Search for the cell housing the specified text and yield its [X, Y] center coordinate. 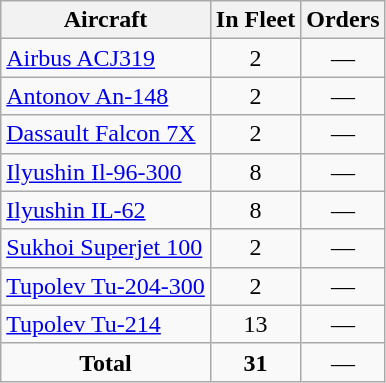
Tupolev Tu-204-300 [106, 286]
Ilyushin Il-96-300 [106, 172]
31 [255, 362]
Aircraft [106, 20]
In Fleet [255, 20]
Sukhoi Superjet 100 [106, 248]
Antonov An-148 [106, 96]
Orders [343, 20]
Dassault Falcon 7X [106, 134]
Airbus ACJ319 [106, 58]
Total [106, 362]
Ilyushin IL-62 [106, 210]
13 [255, 324]
Tupolev Tu-214 [106, 324]
